Locate the cell with the specified text and output its [x, y] center coordinate. 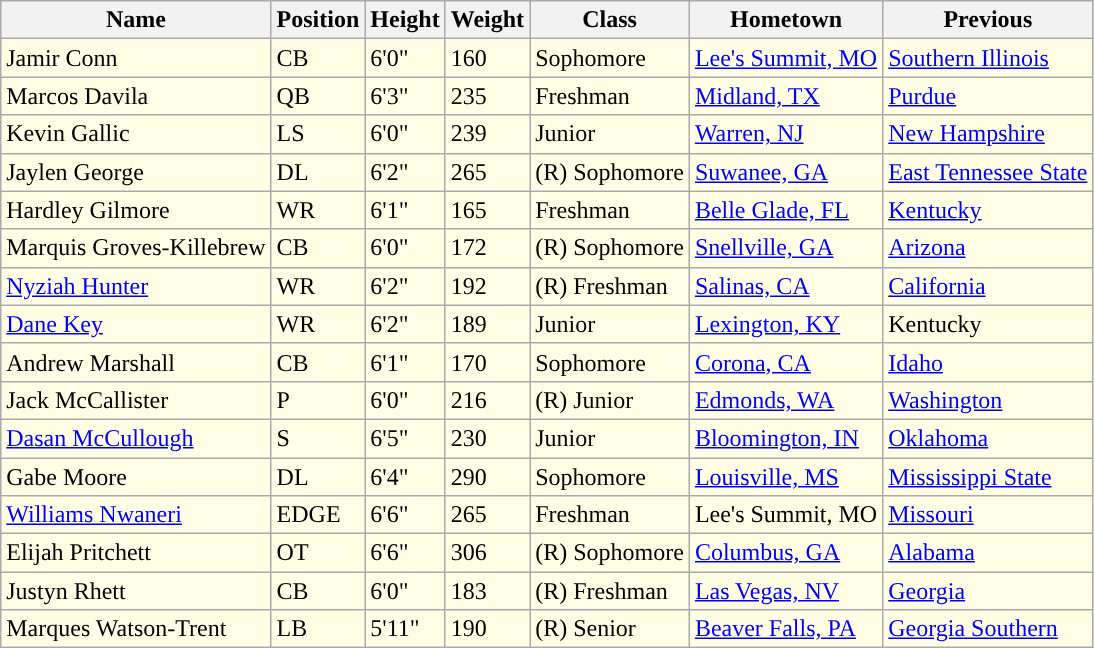
Class [610, 20]
Height [405, 20]
Dane Key [136, 324]
290 [487, 477]
Position [318, 20]
Washington [988, 400]
EDGE [318, 515]
Hometown [786, 20]
(R) Junior [610, 400]
Corona, CA [786, 362]
Marquis Groves-Killebrew [136, 248]
170 [487, 362]
Jamir Conn [136, 58]
165 [487, 210]
Elijah Pritchett [136, 553]
230 [487, 438]
Georgia Southern [988, 629]
Georgia [988, 591]
Edmonds, WA [786, 400]
Bloomington, IN [786, 438]
Justyn Rhett [136, 591]
Marcos Davila [136, 96]
Previous [988, 20]
5'11" [405, 629]
6'4" [405, 477]
190 [487, 629]
(R) Senior [610, 629]
Purdue [988, 96]
Snellville, GA [786, 248]
QB [318, 96]
S [318, 438]
306 [487, 553]
Andrew Marshall [136, 362]
LS [318, 134]
Marques Watson-Trent [136, 629]
239 [487, 134]
Oklahoma [988, 438]
Missouri [988, 515]
Jack McCallister [136, 400]
Southern Illinois [988, 58]
189 [487, 324]
Columbus, GA [786, 553]
Idaho [988, 362]
216 [487, 400]
Midland, TX [786, 96]
Warren, NJ [786, 134]
6'3" [405, 96]
Alabama [988, 553]
183 [487, 591]
California [988, 286]
Kevin Gallic [136, 134]
Williams Nwaneri [136, 515]
East Tennessee State [988, 172]
Belle Glade, FL [786, 210]
Suwanee, GA [786, 172]
172 [487, 248]
Louisville, MS [786, 477]
Dasan McCullough [136, 438]
Salinas, CA [786, 286]
Gabe Moore [136, 477]
Weight [487, 20]
New Hampshire [988, 134]
Name [136, 20]
LB [318, 629]
Nyziah Hunter [136, 286]
6'5" [405, 438]
Jaylen George [136, 172]
192 [487, 286]
Arizona [988, 248]
Hardley Gilmore [136, 210]
P [318, 400]
Las Vegas, NV [786, 591]
Mississippi State [988, 477]
Beaver Falls, PA [786, 629]
Lexington, KY [786, 324]
OT [318, 553]
235 [487, 96]
160 [487, 58]
